Extract the (x, y) coordinate from the center of the cell holding the provided text.  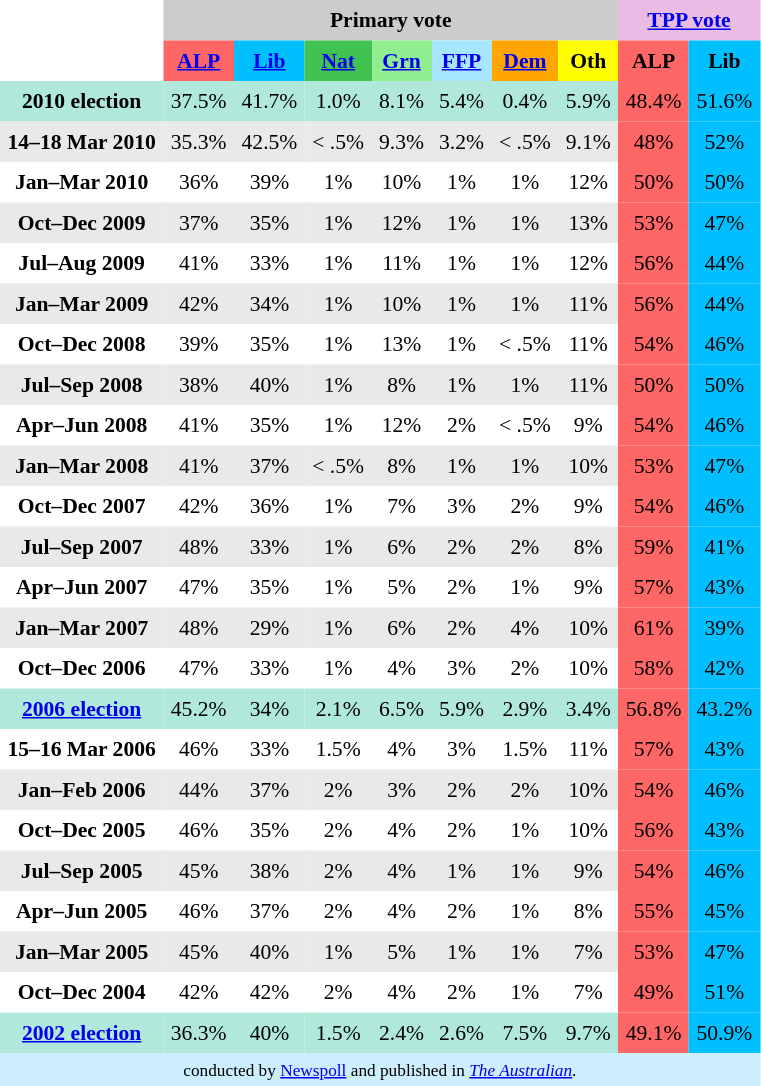
Jan–Feb 2006 (82, 789)
2.1% (338, 708)
3.4% (588, 708)
Primary vote (390, 20)
Jan–Mar 2005 (82, 951)
51.6% (724, 101)
Apr–Jun 2007 (82, 587)
Oct–Dec 2007 (82, 506)
0.4% (526, 101)
41.7% (270, 101)
Jan–Mar 2008 (82, 465)
2.9% (526, 708)
58% (654, 668)
2010 election (82, 101)
49% (654, 992)
Oct–Dec 2008 (82, 344)
Jan–Mar 2010 (82, 182)
48.4% (654, 101)
49.1% (654, 1032)
6.5% (402, 708)
45.2% (198, 708)
9.1% (588, 141)
3.2% (462, 141)
Jul–Sep 2008 (82, 384)
Jul–Sep 2005 (82, 870)
TPP vote (689, 20)
1.0% (338, 101)
2002 election (82, 1032)
Apr–Jun 2008 (82, 425)
61% (654, 627)
29% (270, 627)
52% (724, 141)
43.2% (724, 708)
59% (654, 546)
9.3% (402, 141)
9.7% (588, 1032)
Oct–Dec 2005 (82, 830)
36.3% (198, 1032)
Oct–Dec 2009 (82, 222)
2.4% (402, 1032)
8.1% (402, 101)
Apr–Jun 2005 (82, 911)
5.4% (462, 101)
Jan–Mar 2009 (82, 303)
51% (724, 992)
42.5% (270, 141)
35.3% (198, 141)
conducted by Newspoll and published in The Australian. (380, 1070)
Oth (588, 60)
FFP (462, 60)
15–16 Mar 2006 (82, 749)
2006 election (82, 708)
50.9% (724, 1032)
Jul–Sep 2007 (82, 546)
Dem (526, 60)
2.6% (462, 1032)
Grn (402, 60)
14–18 Mar 2010 (82, 141)
37.5% (198, 101)
Oct–Dec 2006 (82, 668)
7.5% (526, 1032)
56.8% (654, 708)
55% (654, 911)
Jul–Aug 2009 (82, 263)
Jan–Mar 2007 (82, 627)
Nat (338, 60)
Oct–Dec 2004 (82, 992)
